Return the [x, y] coordinate for the center point of the cell that contains the specified text.  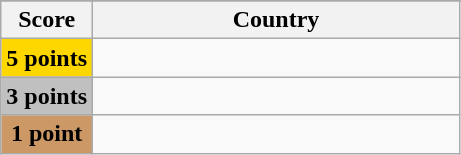
Score [47, 20]
3 points [47, 96]
5 points [47, 58]
Country [276, 20]
1 point [47, 134]
